Determine the (X, Y) coordinate at the center of the cell enclosing the given text.  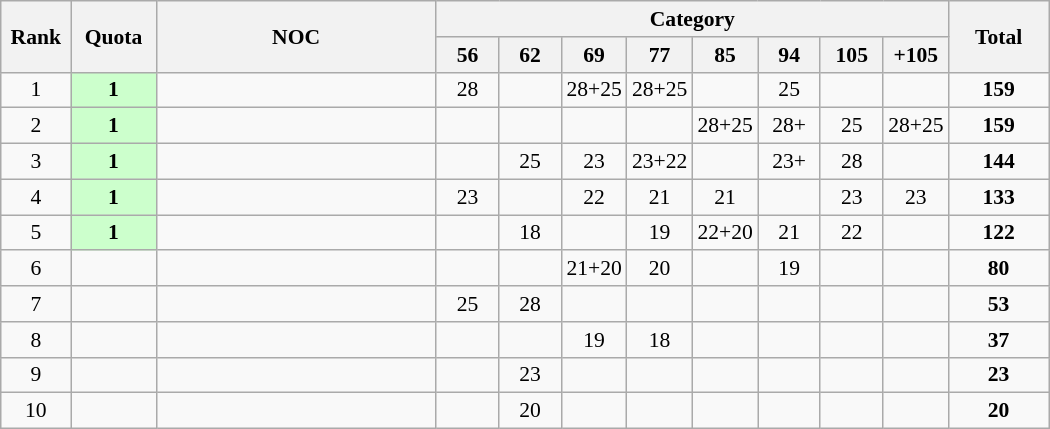
Category (692, 19)
9 (36, 375)
23+22 (660, 162)
37 (999, 340)
Total (999, 36)
28+ (790, 126)
5 (36, 233)
10 (36, 411)
77 (660, 55)
Quota (114, 36)
4 (36, 197)
94 (790, 55)
8 (36, 340)
122 (999, 233)
56 (468, 55)
22+20 (724, 233)
3 (36, 162)
7 (36, 304)
85 (724, 55)
69 (594, 55)
21+20 (594, 269)
53 (999, 304)
105 (852, 55)
23+ (790, 162)
Rank (36, 36)
NOC (296, 36)
133 (999, 197)
+105 (916, 55)
144 (999, 162)
62 (530, 55)
80 (999, 269)
2 (36, 126)
6 (36, 269)
